Search for the cell housing the specified text and yield its [X, Y] center coordinate. 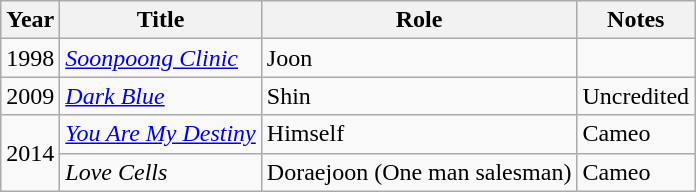
You Are My Destiny [160, 134]
Uncredited [636, 96]
Dark Blue [160, 96]
Soonpoong Clinic [160, 58]
Year [30, 20]
Notes [636, 20]
2009 [30, 96]
Joon [419, 58]
2014 [30, 153]
Shin [419, 96]
Love Cells [160, 172]
1998 [30, 58]
Role [419, 20]
Title [160, 20]
Doraejoon (One man salesman) [419, 172]
Himself [419, 134]
